Locate the cell with the specified text and output its (x, y) center coordinate. 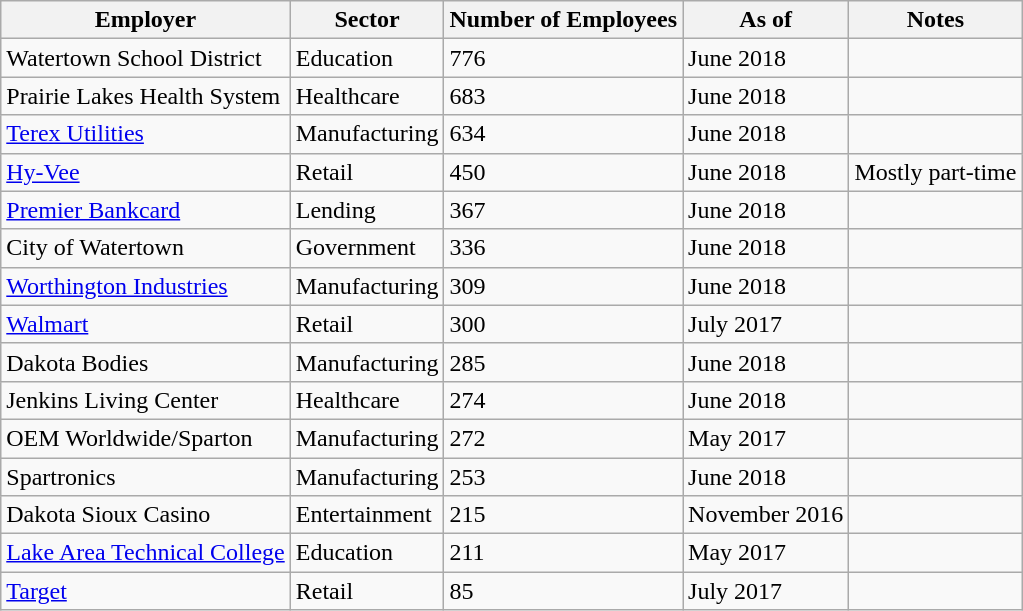
Worthington Industries (146, 286)
Target (146, 591)
Employer (146, 20)
285 (564, 362)
Watertown School District (146, 58)
Dakota Sioux Casino (146, 515)
336 (564, 248)
November 2016 (766, 515)
As of (766, 20)
Walmart (146, 324)
Mostly part-time (936, 172)
274 (564, 400)
Jenkins Living Center (146, 400)
Lake Area Technical College (146, 553)
309 (564, 286)
Premier Bankcard (146, 210)
Prairie Lakes Health System (146, 96)
Hy-Vee (146, 172)
Number of Employees (564, 20)
450 (564, 172)
Government (367, 248)
367 (564, 210)
Lending (367, 210)
Dakota Bodies (146, 362)
Entertainment (367, 515)
City of Watertown (146, 248)
Notes (936, 20)
776 (564, 58)
Sector (367, 20)
Spartronics (146, 477)
634 (564, 134)
OEM Worldwide/Sparton (146, 438)
300 (564, 324)
683 (564, 96)
Terex Utilities (146, 134)
272 (564, 438)
85 (564, 591)
211 (564, 553)
253 (564, 477)
215 (564, 515)
